Provide the (X, Y) coordinate of the cell's center where the given text is located.  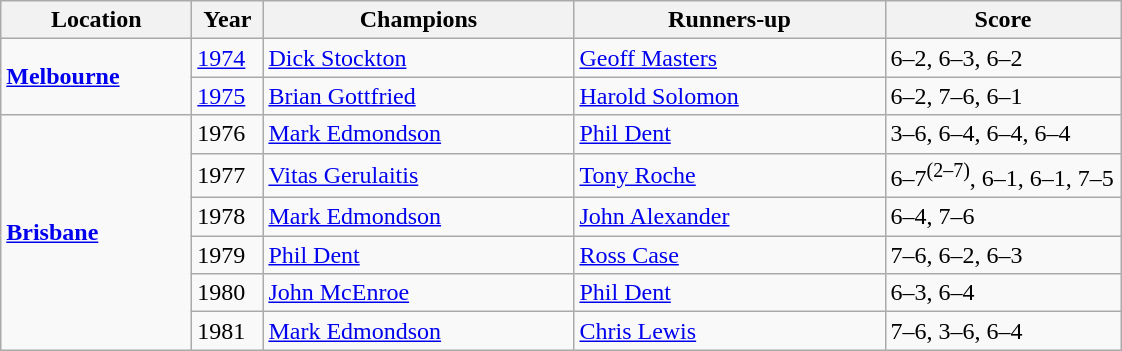
1979 (228, 255)
1980 (228, 293)
Chris Lewis (730, 331)
Location (96, 20)
1977 (228, 176)
Brian Gottfried (418, 96)
6–2, 7–6, 6–1 (1003, 96)
1981 (228, 331)
1974 (228, 58)
6–2, 6–3, 6–2 (1003, 58)
6–3, 6–4 (1003, 293)
Dick Stockton (418, 58)
Melbourne (96, 77)
Ross Case (730, 255)
Tony Roche (730, 176)
3–6, 6–4, 6–4, 6–4 (1003, 134)
1978 (228, 217)
Score (1003, 20)
Brisbane (96, 232)
Champions (418, 20)
6–7(2–7), 6–1, 6–1, 7–5 (1003, 176)
Year (228, 20)
Geoff Masters (730, 58)
1976 (228, 134)
7–6, 3–6, 6–4 (1003, 331)
6–4, 7–6 (1003, 217)
1975 (228, 96)
John McEnroe (418, 293)
Runners-up (730, 20)
John Alexander (730, 217)
Vitas Gerulaitis (418, 176)
7–6, 6–2, 6–3 (1003, 255)
Harold Solomon (730, 96)
